Output the [X, Y] coordinate of the center of the cell containing the given text.  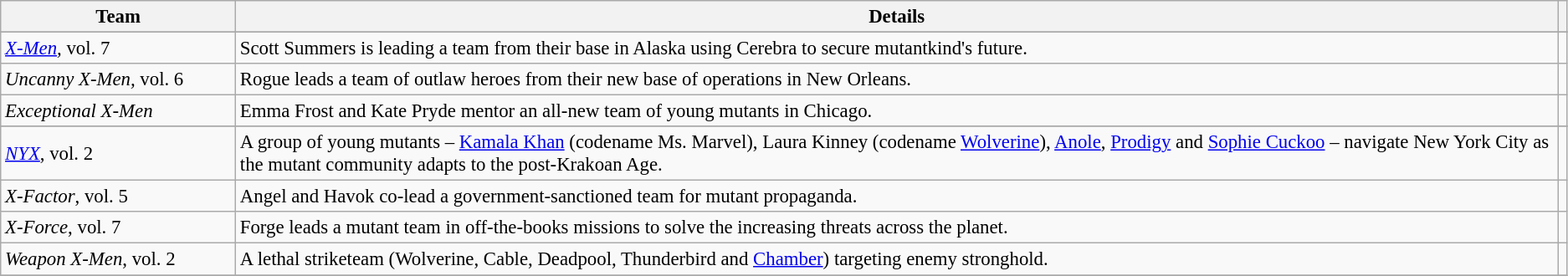
Details [897, 17]
Exceptional X-Men [119, 111]
NYX, vol. 2 [119, 154]
Weapon X-Men, vol. 2 [119, 259]
Emma Frost and Kate Pryde mentor an all-new team of young mutants in Chicago. [897, 111]
X-Men, vol. 7 [119, 49]
Forge leads a mutant team in off-the-books missions to solve the increasing threats across the planet. [897, 228]
X-Force, vol. 7 [119, 228]
Rogue leads a team of outlaw heroes from their new base of operations in New Orleans. [897, 79]
Uncanny X-Men, vol. 6 [119, 79]
Team [119, 17]
A lethal striketeam (Wolverine, Cable, Deadpool, Thunderbird and Chamber) targeting enemy stronghold. [897, 259]
Scott Summers is leading a team from their base in Alaska using Cerebra to secure mutantkind's future. [897, 49]
X-Factor, vol. 5 [119, 197]
Angel and Havok co-lead a government-sanctioned team for mutant propaganda. [897, 197]
